For the text-containing cell, return its midpoint in (x, y) coordinate format. 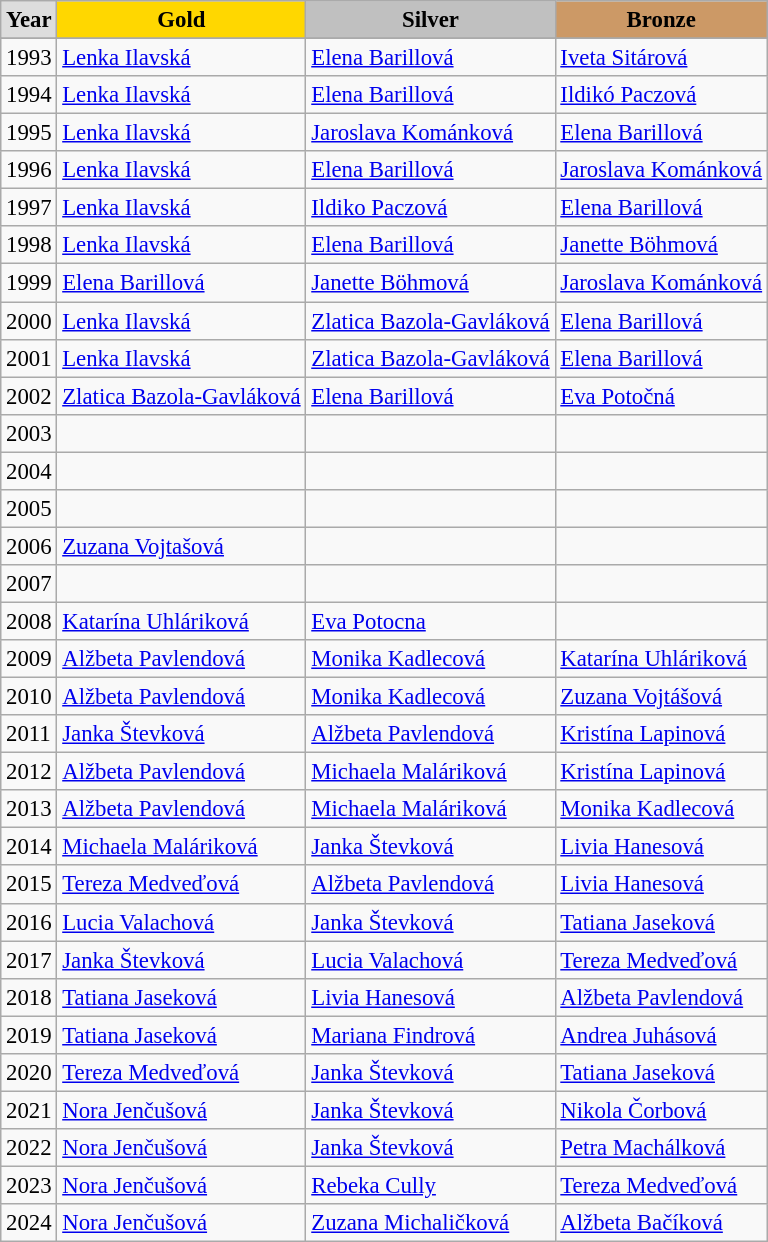
Zuzana Vojtášová (661, 697)
2014 (29, 847)
2016 (29, 922)
1998 (29, 245)
Ildiko Paczová (430, 208)
Silver (430, 20)
2005 (29, 509)
2019 (29, 1035)
2000 (29, 321)
2001 (29, 358)
2024 (29, 1223)
Eva Potočná (661, 396)
2012 (29, 772)
2003 (29, 433)
Gold (182, 20)
2022 (29, 1148)
2004 (29, 471)
2002 (29, 396)
1999 (29, 283)
2011 (29, 734)
1995 (29, 133)
2015 (29, 885)
Bronze (661, 20)
Andrea Juhásová (661, 1035)
Zuzana Vojtašová (182, 546)
2010 (29, 697)
2007 (29, 584)
2021 (29, 1110)
Year (29, 20)
Iveta Sitárová (661, 58)
2020 (29, 1073)
2023 (29, 1185)
Rebeka Cully (430, 1185)
Eva Potocna (430, 621)
2008 (29, 621)
2017 (29, 960)
2018 (29, 997)
2009 (29, 659)
1997 (29, 208)
1993 (29, 58)
1996 (29, 170)
Zuzana Michaličková (430, 1223)
Mariana Findrová (430, 1035)
1994 (29, 95)
Alžbeta Bačíková (661, 1223)
2006 (29, 546)
Petra Machálková (661, 1148)
Ildikó Paczová (661, 95)
2013 (29, 809)
Nikola Čorbová (661, 1110)
